Extract the (x, y) coordinate from the center of the cell holding the provided text.  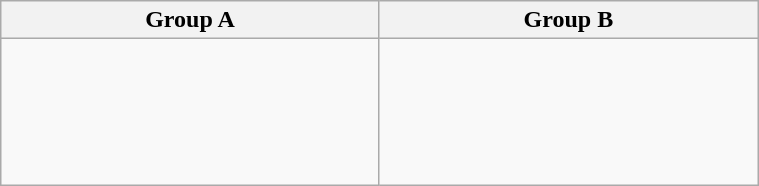
Group B (568, 20)
Group A (190, 20)
